Detect which cell encompasses the target text, then output its [X, Y] center coordinate. 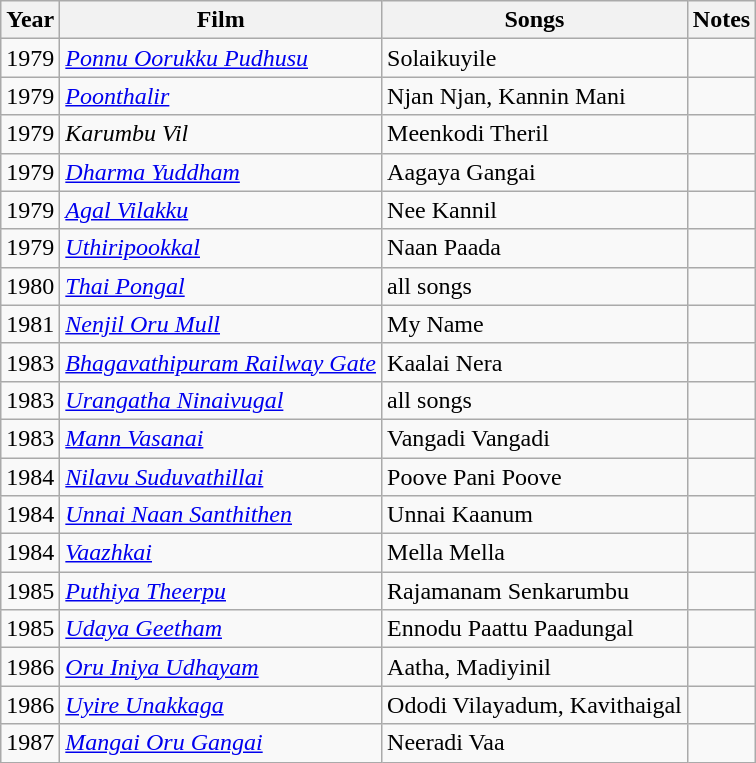
Nee Kannil [535, 210]
Mann Vasanai [221, 438]
Songs [535, 20]
Uyire Unakkaga [221, 705]
Karumbu Vil [221, 134]
My Name [535, 324]
Vangadi Vangadi [535, 438]
Neeradi Vaa [535, 743]
Year [30, 20]
Solaikuyile [535, 58]
Uthiripookkal [221, 248]
Poove Pani Poove [535, 477]
Aagaya Gangai [535, 172]
Dharma Yuddham [221, 172]
Ododi Vilayadum, Kavithaigal [535, 705]
Naan Paada [535, 248]
Notes [721, 20]
Unnai Kaanum [535, 515]
Rajamanam Senkarumbu [535, 591]
Ennodu Paattu Paadungal [535, 629]
Film [221, 20]
Urangatha Ninaivugal [221, 400]
Agal Vilakku [221, 210]
Bhagavathipuram Railway Gate [221, 362]
Mella Mella [535, 553]
Poonthalir [221, 96]
Unnai Naan Santhithen [221, 515]
1987 [30, 743]
Puthiya Theerpu [221, 591]
Meenkodi Theril [535, 134]
Njan Njan, Kannin Mani [535, 96]
Nilavu Suduvathillai [221, 477]
Oru Iniya Udhayam [221, 667]
1980 [30, 286]
Aatha, Madiyinil [535, 667]
Mangai Oru Gangai [221, 743]
1981 [30, 324]
Nenjil Oru Mull [221, 324]
Thai Pongal [221, 286]
Vaazhkai [221, 553]
Udaya Geetham [221, 629]
Kaalai Nera [535, 362]
Ponnu Oorukku Pudhusu [221, 58]
